Return (X, Y) of the center of cell containing provided text 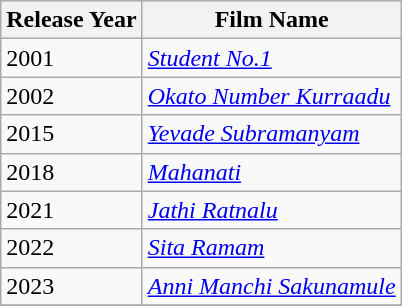
2002 (72, 96)
Yevade Subramanyam (272, 134)
Jathi Ratnalu (272, 210)
Sita Ramam (272, 248)
Okato Number Kurraadu (272, 96)
2015 (72, 134)
2001 (72, 58)
Anni Manchi Sakunamule (272, 286)
Student No.1 (272, 58)
Film Name (272, 20)
2018 (72, 172)
2023 (72, 286)
2022 (72, 248)
2021 (72, 210)
Release Year (72, 20)
Mahanati (272, 172)
